Find where the given text appears and provide that cell's center as [x, y] coordinate. 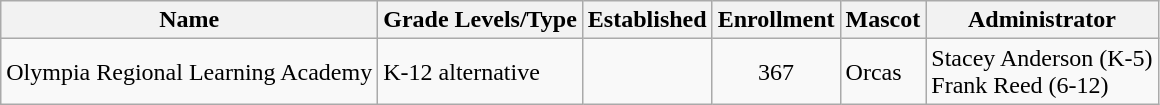
Administrator [1042, 20]
Olympia Regional Learning Academy [190, 72]
Mascot [883, 20]
Enrollment [776, 20]
Established [647, 20]
Stacey Anderson (K-5)Frank Reed (6-12) [1042, 72]
Name [190, 20]
K-12 alternative [480, 72]
Grade Levels/Type [480, 20]
Orcas [883, 72]
367 [776, 72]
